Identify which cell holds the provided text, then report its [X, Y] central coordinate. 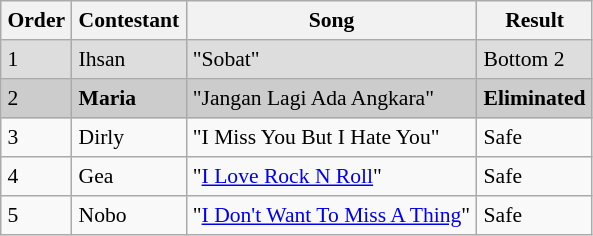
"I Love Rock N Roll" [332, 176]
4 [36, 176]
Maria [129, 98]
Bottom 2 [534, 60]
"Jangan Lagi Ada Angkara" [332, 98]
5 [36, 216]
Song [332, 20]
"I Don't Want To Miss A Thing" [332, 216]
Gea [129, 176]
Ihsan [129, 60]
Result [534, 20]
Nobo [129, 216]
Eliminated [534, 98]
Dirly [129, 138]
1 [36, 60]
2 [36, 98]
"I Miss You But I Hate You" [332, 138]
Contestant [129, 20]
3 [36, 138]
"Sobat" [332, 60]
Order [36, 20]
